Search for the cell housing the specified text and yield its (X, Y) center coordinate. 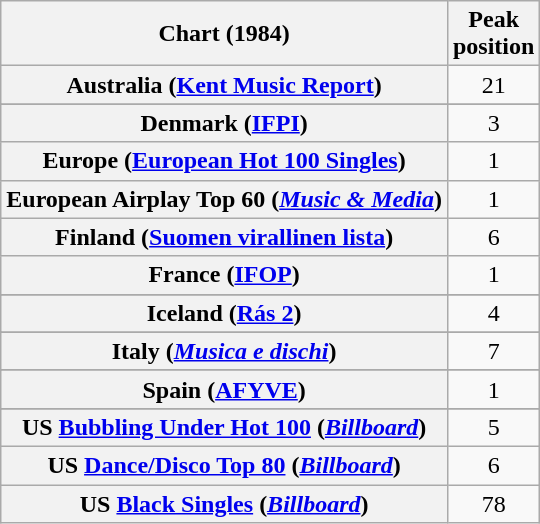
US Dance/Disco Top 80 (Billboard) (224, 465)
Italy (Musica e dischi) (224, 351)
Spain (AFYVE) (224, 389)
7 (493, 351)
US Black Singles (Billboard) (224, 503)
European Airplay Top 60 (Music & Media) (224, 199)
5 (493, 427)
Chart (1984) (224, 34)
4 (493, 313)
3 (493, 123)
Europe (European Hot 100 Singles) (224, 161)
Australia (Kent Music Report) (224, 85)
Peakposition (493, 34)
Denmark (IFPI) (224, 123)
78 (493, 503)
France (IFOP) (224, 275)
US Bubbling Under Hot 100 (Billboard) (224, 427)
Finland (Suomen virallinen lista) (224, 237)
Iceland (Rás 2) (224, 313)
21 (493, 85)
